Find where the given text appears and provide that cell's center as (x, y) coordinate. 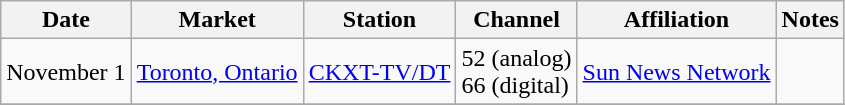
Channel (516, 20)
52 (analog) 66 (digital) (516, 72)
CKXT-TV/DT (380, 72)
November 1 (66, 72)
Toronto, Ontario (217, 72)
Market (217, 20)
Date (66, 20)
Notes (810, 20)
Sun News Network (676, 72)
Affiliation (676, 20)
Station (380, 20)
